From the cell containing the given text, extract its center point as (X, Y) coordinate. 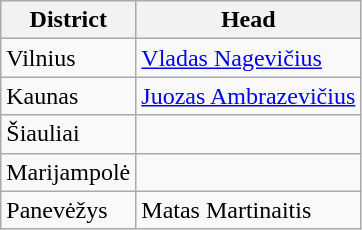
Kaunas (68, 96)
Head (248, 20)
Matas Martinaitis (248, 210)
Juozas Ambrazevičius (248, 96)
District (68, 20)
Marijampolė (68, 172)
Vilnius (68, 58)
Panevėžys (68, 210)
Šiauliai (68, 134)
Vladas Nagevičius (248, 58)
